Output the (X, Y) coordinate of the center of the cell containing the given text.  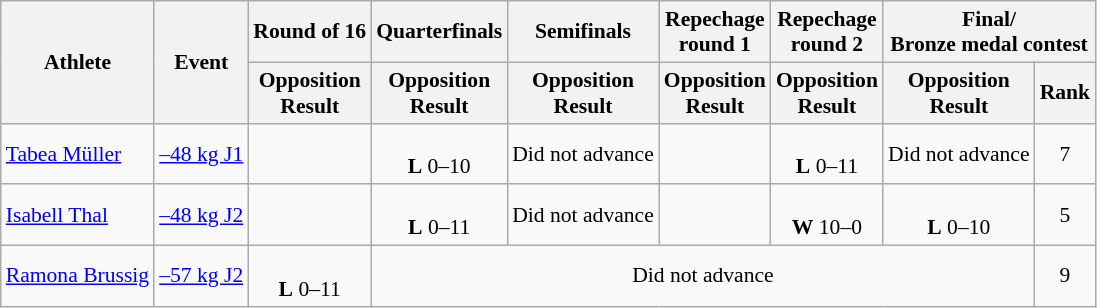
Repechage round 1 (715, 32)
Round of 16 (310, 32)
Tabea Müller (78, 154)
Repechage round 2 (827, 32)
Final/Bronze medal contest (989, 32)
Event (201, 62)
5 (1066, 216)
–48 kg J1 (201, 154)
W 10–0 (827, 216)
9 (1066, 276)
–57 kg J2 (201, 276)
Athlete (78, 62)
Ramona Brussig (78, 276)
Quarterfinals (439, 32)
Isabell Thal (78, 216)
Rank (1066, 92)
Semifinals (583, 32)
7 (1066, 154)
–48 kg J2 (201, 216)
